For the text-containing cell, return its midpoint in [X, Y] coordinate format. 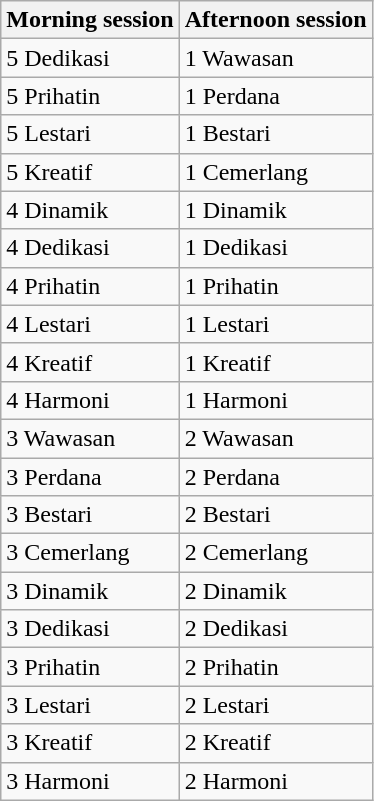
1 Prihatin [276, 286]
2 Harmoni [276, 781]
4 Dinamik [90, 210]
1 Lestari [276, 324]
3 Lestari [90, 705]
4 Harmoni [90, 400]
4 Lestari [90, 324]
Morning session [90, 20]
2 Dinamik [276, 591]
3 Perdana [90, 477]
1 Dedikasi [276, 248]
3 Cemerlang [90, 553]
3 Dinamik [90, 591]
1 Perdana [276, 96]
Afternoon session [276, 20]
1 Bestari [276, 134]
2 Lestari [276, 705]
2 Kreatif [276, 743]
1 Wawasan [276, 58]
4 Prihatin [90, 286]
1 Cemerlang [276, 172]
3 Kreatif [90, 743]
2 Dedikasi [276, 629]
3 Dedikasi [90, 629]
2 Wawasan [276, 438]
5 Lestari [90, 134]
3 Bestari [90, 515]
5 Kreatif [90, 172]
2 Perdana [276, 477]
4 Dedikasi [90, 248]
3 Prihatin [90, 667]
1 Kreatif [276, 362]
3 Harmoni [90, 781]
3 Wawasan [90, 438]
2 Bestari [276, 515]
5 Dedikasi [90, 58]
1 Dinamik [276, 210]
4 Kreatif [90, 362]
1 Harmoni [276, 400]
2 Cemerlang [276, 553]
2 Prihatin [276, 667]
5 Prihatin [90, 96]
